Pinpoint the cell where the given text exists, returning its [x, y] midpoint coordinate. 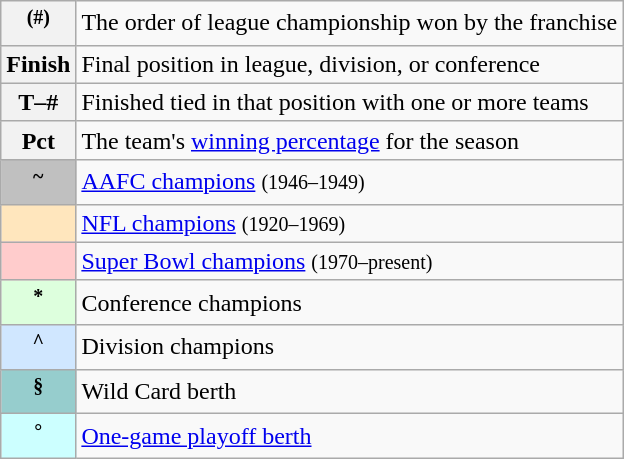
* [38, 302]
Super Bowl champions (1970–present) [350, 261]
^ [38, 348]
T–# [38, 102]
Division champions [350, 348]
(#) [38, 24]
NFL champions (1920–1969) [350, 223]
One-game playoff berth [350, 436]
~ [38, 182]
Final position in league, division, or conference [350, 64]
§ [38, 392]
Pct [38, 140]
AAFC champions (1946–1949) [350, 182]
The order of league championship won by the franchise [350, 24]
Wild Card berth [350, 392]
° [38, 436]
The team's winning percentage for the season [350, 140]
Conference champions [350, 302]
Finish [38, 64]
Finished tied in that position with one or more teams [350, 102]
